Return the [x, y] coordinate for the center point of the cell that contains the specified text.  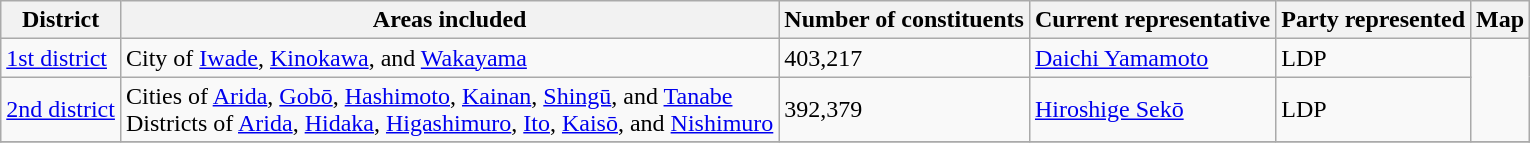
Hiroshige Sekō [1152, 110]
District [61, 20]
403,217 [904, 58]
Number of constituents [904, 20]
Cities of Arida, Gobō, Hashimoto, Kainan, Shingū, and TanabeDistricts of Arida, Hidaka, Higashimuro, Ito, Kaisō, and Nishimuro [449, 110]
City of Iwade, Kinokawa, and Wakayama [449, 58]
2nd district [61, 110]
Daichi Yamamoto [1152, 58]
392,379 [904, 110]
Areas included [449, 20]
Current representative [1152, 20]
Map [1500, 20]
Party represented [1374, 20]
1st district [61, 58]
